Pinpoint the cell where the given text exists, returning its [x, y] midpoint coordinate. 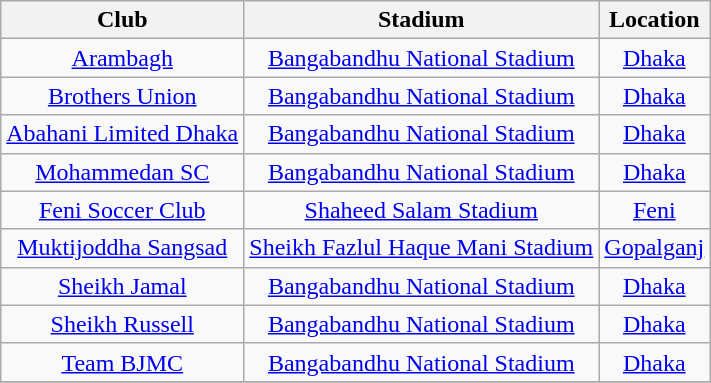
Sheikh Russell [122, 324]
Feni Soccer Club [122, 210]
Sheikh Fazlul Haque Mani Stadium [422, 248]
Gopalganj [654, 248]
Team BJMC [122, 362]
Muktijoddha Sangsad [122, 248]
Sheikh Jamal [122, 286]
Stadium [422, 20]
Brothers Union [122, 96]
Club [122, 20]
Shaheed Salam Stadium [422, 210]
Location [654, 20]
Abahani Limited Dhaka [122, 134]
Arambagh [122, 58]
Feni [654, 210]
Mohammedan SC [122, 172]
